From the cell containing the given text, extract its center point as (x, y) coordinate. 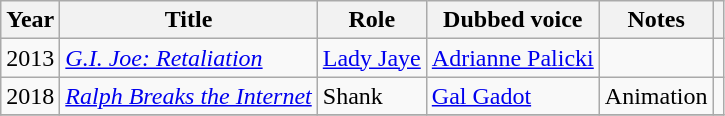
Notes (656, 20)
G.I. Joe: Retaliation (188, 58)
Year (30, 20)
Ralph Breaks the Internet (188, 96)
2013 (30, 58)
Dubbed voice (512, 20)
Role (372, 20)
Title (188, 20)
Adrianne Palicki (512, 58)
Lady Jaye (372, 58)
2018 (30, 96)
Animation (656, 96)
Gal Gadot (512, 96)
Shank (372, 96)
